Determine the [X, Y] coordinate at the center of the cell enclosing the given text.  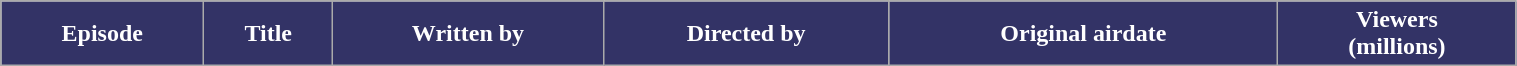
Viewers(millions) [1397, 34]
Written by [468, 34]
Directed by [746, 34]
Episode [102, 34]
Title [268, 34]
Original airdate [1084, 34]
